Provide the (x, y) coordinate of the cell's center where the given text is located.  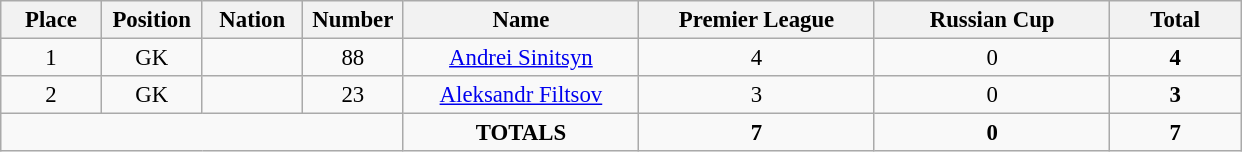
TOTALS (521, 133)
Place (52, 20)
2 (52, 95)
Premier League (757, 20)
Nation (252, 20)
Aleksandr Filtsov (521, 95)
23 (354, 95)
Number (354, 20)
88 (354, 58)
Andrei Sinitsyn (521, 58)
1 (52, 58)
Name (521, 20)
Total (1176, 20)
Russian Cup (992, 20)
Position (152, 20)
